Identify which cell holds the provided text, then report its [x, y] central coordinate. 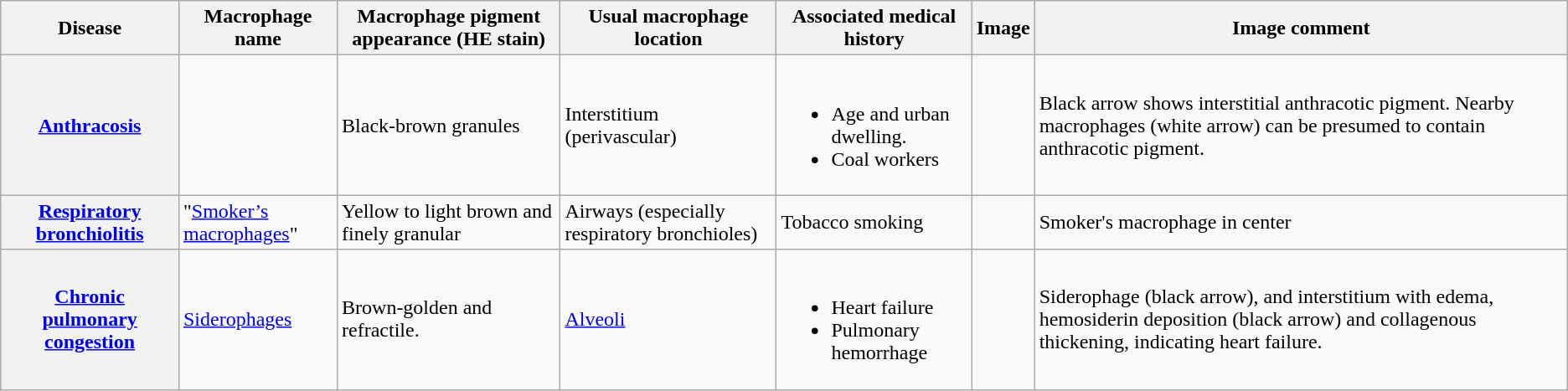
Black arrow shows interstitial anthracotic pigment. Nearby macrophages (white arrow) can be presumed to contain anthracotic pigment. [1301, 126]
Smoker's macrophage in center [1301, 223]
Siderophages [258, 320]
Brown-golden and refractile. [449, 320]
Respiratory bronchiolitis [90, 223]
Image [1003, 28]
Usual macrophage location [668, 28]
Macrophage pigment appearance (HE stain) [449, 28]
Anthracosis [90, 126]
Associated medical history [874, 28]
Yellow to light brown and finely granular [449, 223]
Interstitium (perivascular) [668, 126]
Black-brown granules [449, 126]
Age and urban dwelling.Coal workers [874, 126]
Heart failurePulmonary hemorrhage [874, 320]
Disease [90, 28]
Airways (especially respiratory bronchioles) [668, 223]
Alveoli [668, 320]
Image comment [1301, 28]
Chronic pulmonary congestion [90, 320]
"Smoker’s macrophages" [258, 223]
Tobacco smoking [874, 223]
Macrophage name [258, 28]
Siderophage (black arrow), and interstitium with edema, hemosiderin deposition (black arrow) and collagenous thickening, indicating heart failure. [1301, 320]
